Pinpoint the cell where the given text exists, returning its [x, y] midpoint coordinate. 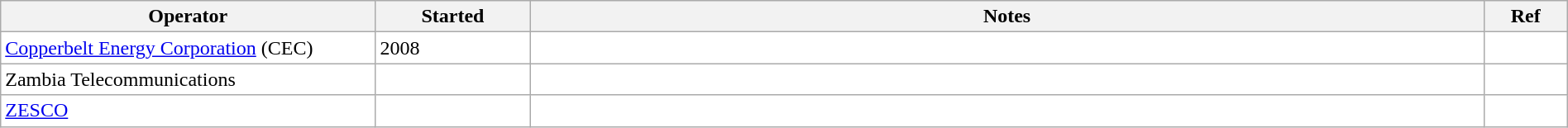
Ref [1525, 17]
2008 [453, 48]
Zambia Telecommunications [189, 79]
Started [453, 17]
Notes [1007, 17]
ZESCO [189, 111]
Operator [189, 17]
Copperbelt Energy Corporation (CEC) [189, 48]
